Scan for the cell matching the given text and deliver its (X, Y) coordinate at center. 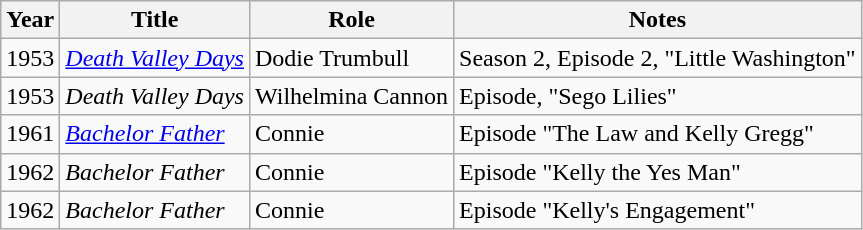
Episode "The Law and Kelly Gregg" (658, 134)
Dodie Trumbull (351, 58)
Year (30, 20)
Episode "Kelly's Engagement" (658, 210)
Season 2, Episode 2, "Little Washington" (658, 58)
Title (155, 20)
1961 (30, 134)
Role (351, 20)
Episode, "Sego Lilies" (658, 96)
Wilhelmina Cannon (351, 96)
Notes (658, 20)
Episode "Kelly the Yes Man" (658, 172)
